Find where the given text appears and provide that cell's center as [x, y] coordinate. 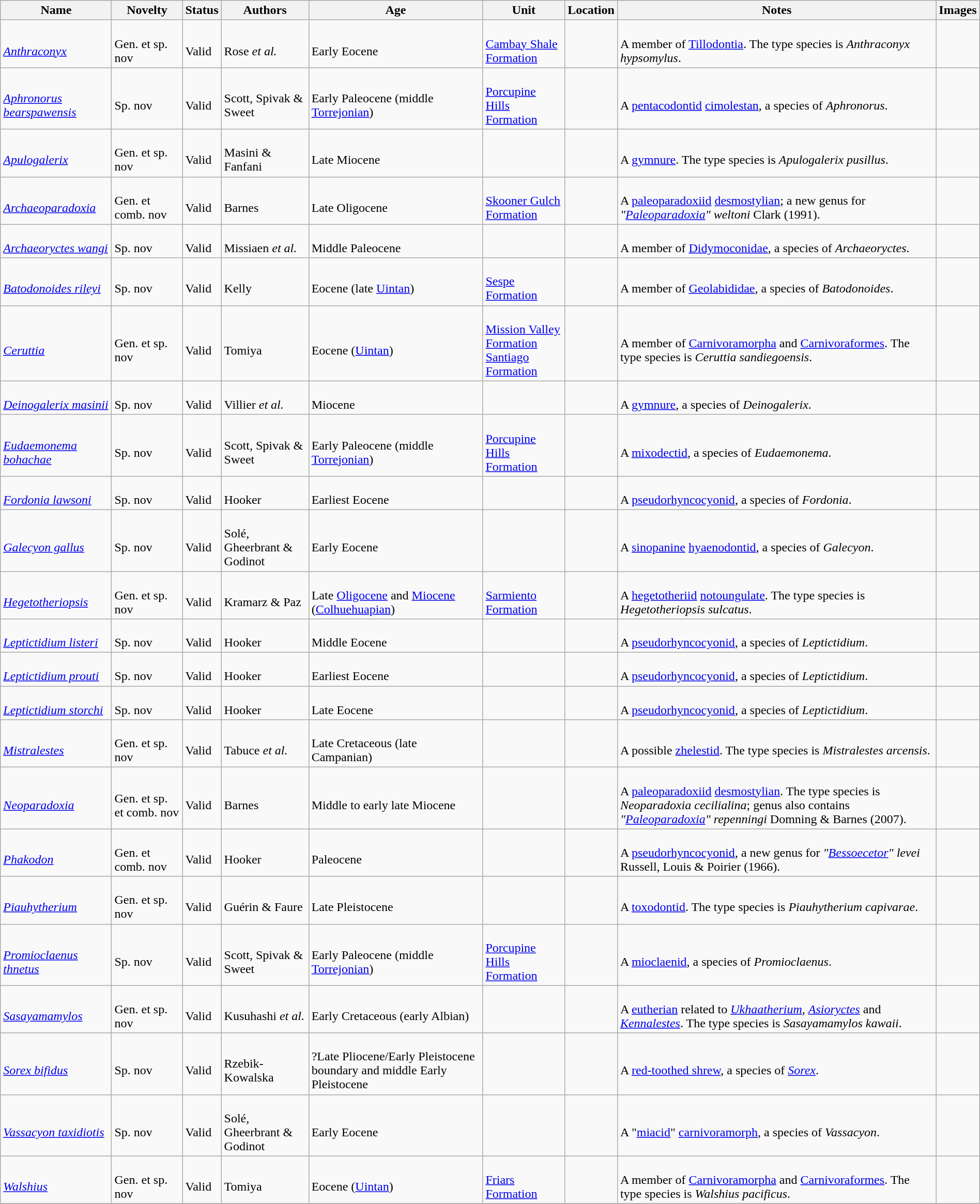
Middle Paleocene [396, 241]
A possible zhelestid. The type species is Mistralestes arcensis. [776, 744]
Late Oligocene [396, 200]
Kramarz & Paz [265, 595]
Sarmiento Formation [524, 595]
A member of Geolabididae, a species of Batodonoides. [776, 282]
Late Pleistocene [396, 900]
Ceruttia [56, 343]
A gymnure, a species of Deinogalerix. [776, 398]
Leptictidium listeri [56, 636]
A pentacodontid cimolestan, a species of Aphronorus. [776, 98]
Sorex bifidus [56, 1063]
Anthraconyx [56, 44]
Late Eocene [396, 703]
Late Miocene [396, 153]
Leptictidium storchi [56, 703]
Early Cretaceous (early Albian) [396, 1009]
Archaeoparadoxia [56, 200]
Name [56, 10]
Phakodon [56, 853]
A mioclaenid, a species of Promioclaenus. [776, 955]
Galecyon gallus [56, 541]
Eudaemonema bohachae [56, 445]
Walshius [56, 1180]
Kusuhashi et al. [265, 1009]
Late Oligocene and Miocene (Colhuehuapian) [396, 595]
Vassacyon taxidiotis [56, 1125]
A hegetotheriid notoungulate. The type species is Hegetotheriopsis sulcatus. [776, 595]
A "miacid" carnivoramorph, a species of Vassacyon. [776, 1125]
Age [396, 10]
A mixodectid, a species of Eudaemonema. [776, 445]
Miocene [396, 398]
Villier et al. [265, 398]
Eocene (late Uintan) [396, 282]
Rzebik-Kowalska [265, 1063]
Piauhytherium [56, 900]
Fordonia lawsoni [56, 493]
Sespe Formation [524, 282]
Notes [776, 10]
Batodonoides rileyi [56, 282]
A member of Didymoconidae, a species of Archaeoryctes. [776, 241]
Leptictidium prouti [56, 670]
Friars Formation [524, 1180]
Mistralestes [56, 744]
A toxodontid. The type species is Piauhytherium capivarae. [776, 900]
A gymnure. The type species is Apulogalerix pusillus. [776, 153]
Deinogalerix masinii [56, 398]
A member of Carnivoramorpha and Carnivoraformes. The type species is Ceruttia sandiegoensis. [776, 343]
A member of Tillodontia. The type species is Anthraconyx hypsomylus. [776, 44]
Location [591, 10]
Novelty [147, 10]
Unit [524, 10]
Middle to early late Miocene [396, 798]
Rose et al. [265, 44]
Masini & Fanfani [265, 153]
Neoparadoxia [56, 798]
Apulogalerix [56, 153]
A member of Carnivoramorpha and Carnivoraformes. The type species is Walshius pacificus. [776, 1180]
Tabuce et al. [265, 744]
Guérin & Faure [265, 900]
Promioclaenus thnetus [56, 955]
Mission Valley Formation Santiago Formation [524, 343]
Hegetotheriopsis [56, 595]
Sasayamamylos [56, 1009]
Gen. et sp. et comb. nov [147, 798]
A red-toothed shrew, a species of Sorex. [776, 1063]
?Late Pliocene/Early Pleistocene boundary and middle Early Pleistocene [396, 1063]
Middle Eocene [396, 636]
Cambay Shale Formation [524, 44]
A sinopanine hyaenodontid, a species of Galecyon. [776, 541]
Skooner Gulch Formation [524, 200]
Paleocene [396, 853]
A eutherian related to Ukhaatherium, Asioryctes and Kennalestes. The type species is Sasayamamylos kawaii. [776, 1009]
Late Cretaceous (late Campanian) [396, 744]
A pseudorhyncocyonid, a new genus for "Bessoecetor" levei Russell, Louis & Poirier (1966). [776, 853]
Images [958, 10]
A pseudorhyncocyonid, a species of Fordonia. [776, 493]
Archaeoryctes wangi [56, 241]
Status [202, 10]
Kelly [265, 282]
Aphronorus bearspawensis [56, 98]
Missiaen et al. [265, 241]
A paleoparadoxiid desmostylian; a new genus for "Paleoparadoxia" weltoni Clark (1991). [776, 200]
Authors [265, 10]
